Determine the [x, y] coordinate at the center of the cell enclosing the given text.  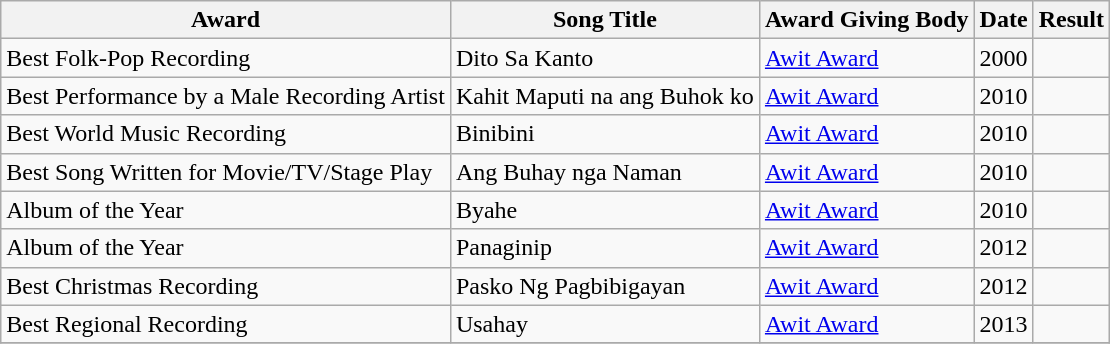
Dito Sa Kanto [604, 58]
Date [1004, 20]
Best World Music Recording [226, 134]
Award Giving Body [866, 20]
Usahay [604, 324]
Ang Buhay nga Naman [604, 172]
2000 [1004, 58]
Best Folk-Pop Recording [226, 58]
Award [226, 20]
Result [1071, 20]
Kahit Maputi na ang Buhok ko [604, 96]
Best Christmas Recording [226, 286]
Panaginip [604, 248]
Best Regional Recording [226, 324]
Byahe [604, 210]
2013 [1004, 324]
Song Title [604, 20]
Pasko Ng Pagbibigayan [604, 286]
Best Song Written for Movie/TV/Stage Play [226, 172]
Binibini [604, 134]
Best Performance by a Male Recording Artist [226, 96]
